Capture the cell that displays the provided text and extract its [X, Y] central coordinate. 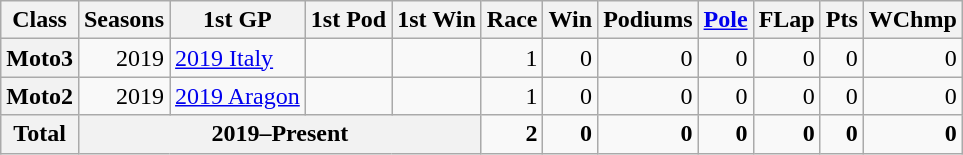
Podiums [648, 20]
Class [40, 20]
Moto3 [40, 58]
Pole [726, 20]
2019–Present [280, 134]
Race [512, 20]
2019 Aragon [238, 96]
Seasons [124, 20]
Pts [842, 20]
Moto2 [40, 96]
2 [512, 134]
1st GP [238, 20]
1st Pod [348, 20]
WChmp [912, 20]
1st Win [437, 20]
FLap [786, 20]
Win [570, 20]
2019 Italy [238, 58]
Total [40, 134]
